Find where the given text appears and provide that cell's center as [X, Y] coordinate. 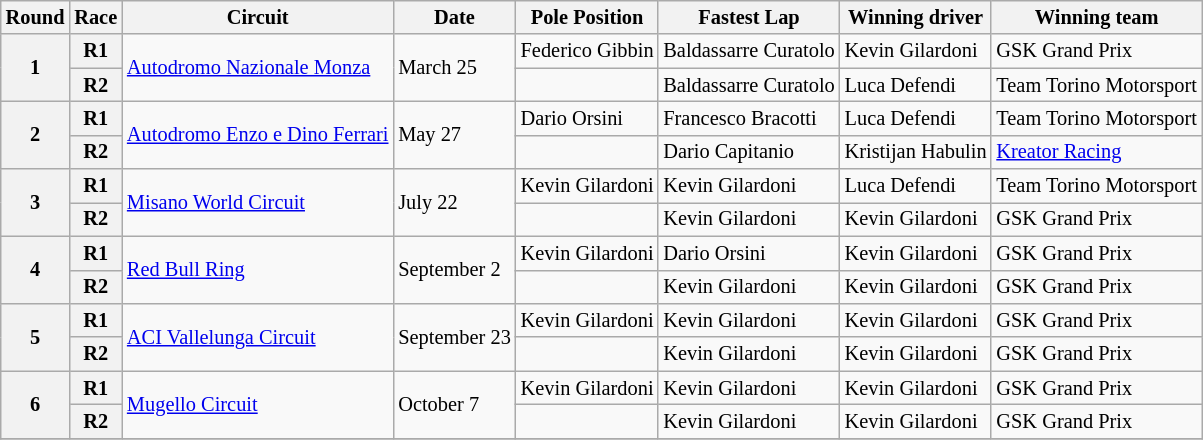
2 [36, 134]
Kristijan Habulin [916, 152]
6 [36, 404]
Winning driver [916, 17]
September 2 [454, 270]
Red Bull Ring [258, 270]
Fastest Lap [748, 17]
Kreator Racing [1096, 152]
Autodromo Enzo e Dino Ferrari [258, 134]
May 27 [454, 134]
March 25 [454, 68]
Misano World Circuit [258, 202]
July 22 [454, 202]
Date [454, 17]
Pole Position [588, 17]
4 [36, 270]
Federico Gibbin [588, 51]
1 [36, 68]
ACI Vallelunga Circuit [258, 336]
3 [36, 202]
Winning team [1096, 17]
Round [36, 17]
Circuit [258, 17]
5 [36, 336]
Dario Capitanio [748, 152]
Race [96, 17]
Mugello Circuit [258, 404]
September 23 [454, 336]
October 7 [454, 404]
Francesco Bracotti [748, 118]
Autodromo Nazionale Monza [258, 68]
